Find where the given text appears and provide that cell's center as [x, y] coordinate. 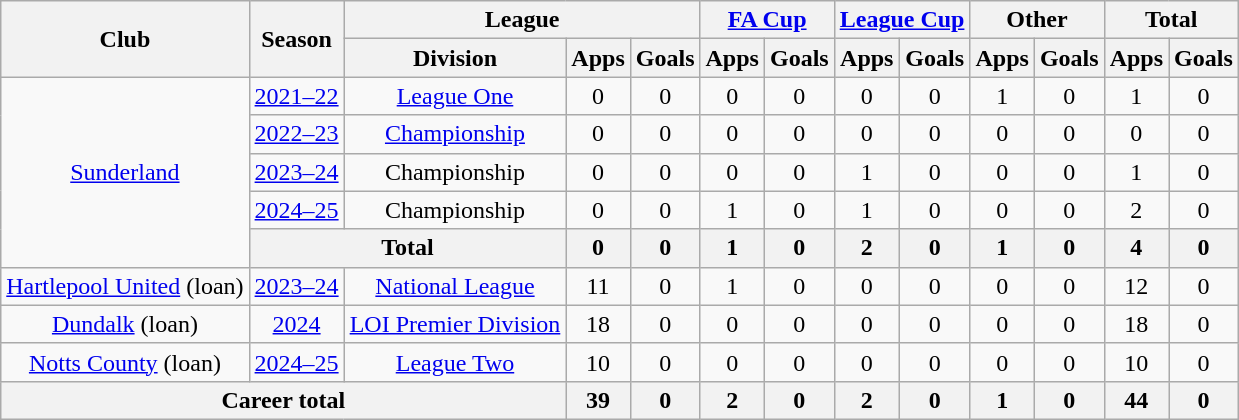
12 [1136, 286]
FA Cup [767, 20]
11 [598, 286]
Season [296, 39]
Dundalk (loan) [125, 324]
39 [598, 400]
Sunderland [125, 172]
League [522, 20]
National League [455, 286]
Hartlepool United (loan) [125, 286]
44 [1136, 400]
Other [1037, 20]
2024 [296, 324]
League Cup [902, 20]
2022–23 [296, 134]
Career total [284, 400]
League Two [455, 362]
Notts County (loan) [125, 362]
Division [455, 58]
LOI Premier Division [455, 324]
4 [1136, 248]
Club [125, 39]
2021–22 [296, 96]
League One [455, 96]
